For the text-containing cell, return its midpoint in (X, Y) coordinate format. 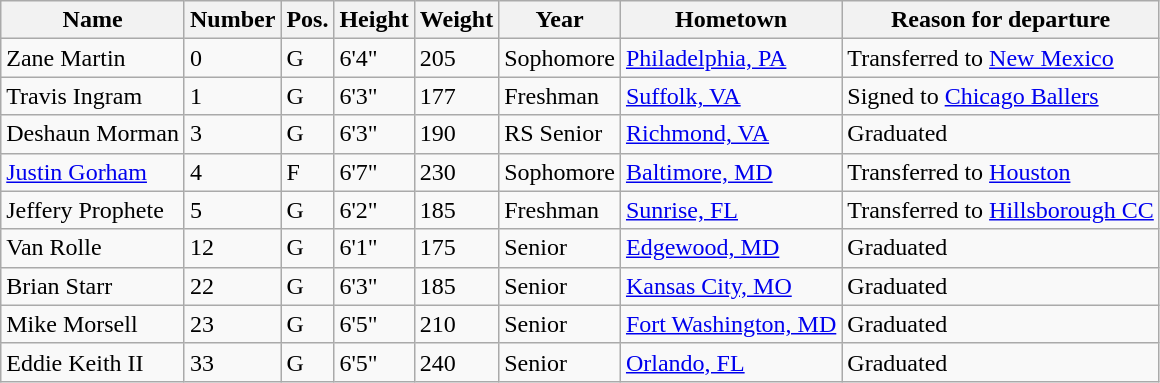
Travis Ingram (93, 96)
6'7" (374, 172)
230 (456, 172)
22 (232, 286)
Hometown (730, 20)
190 (456, 134)
F (308, 172)
Fort Washington, MD (730, 324)
210 (456, 324)
Transferred to New Mexico (1001, 58)
Transferred to Houston (1001, 172)
Eddie Keith II (93, 362)
Edgewood, MD (730, 248)
RS Senior (560, 134)
175 (456, 248)
Signed to Chicago Ballers (1001, 96)
33 (232, 362)
Transferred to Hillsborough CC (1001, 210)
Richmond, VA (730, 134)
12 (232, 248)
Reason for departure (1001, 20)
Sunrise, FL (730, 210)
Pos. (308, 20)
Van Rolle (93, 248)
Number (232, 20)
Justin Gorham (93, 172)
Kansas City, MO (730, 286)
Baltimore, MD (730, 172)
177 (456, 96)
Orlando, FL (730, 362)
Mike Morsell (93, 324)
Zane Martin (93, 58)
6'4" (374, 58)
205 (456, 58)
240 (456, 362)
4 (232, 172)
Philadelphia, PA (730, 58)
Deshaun Morman (93, 134)
0 (232, 58)
23 (232, 324)
1 (232, 96)
6'1" (374, 248)
Jeffery Prophete (93, 210)
Weight (456, 20)
Name (93, 20)
Year (560, 20)
3 (232, 134)
Suffolk, VA (730, 96)
Height (374, 20)
Brian Starr (93, 286)
6'2" (374, 210)
5 (232, 210)
